Determine the [x, y] coordinate at the center of the cell enclosing the given text.  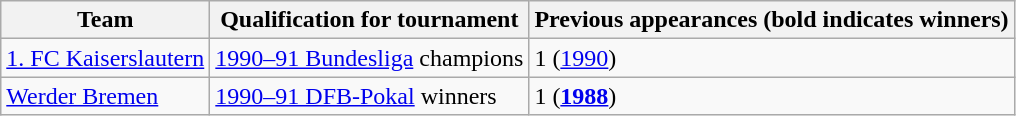
Previous appearances (bold indicates winners) [772, 20]
Team [106, 20]
1990–91 Bundesliga champions [370, 58]
1990–91 DFB-Pokal winners [370, 96]
1 (1990) [772, 58]
1. FC Kaiserslautern [106, 58]
Werder Bremen [106, 96]
1 (1988) [772, 96]
Qualification for tournament [370, 20]
